Capture the cell that displays the provided text and extract its [X, Y] central coordinate. 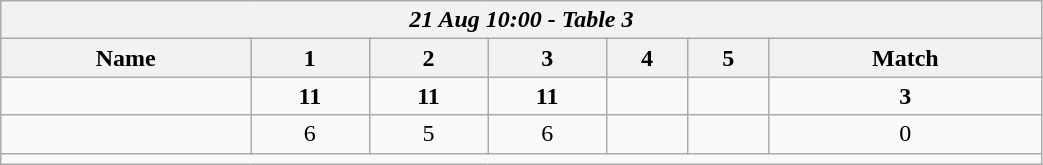
0 [906, 134]
Name [126, 58]
21 Aug 10:00 - Table 3 [522, 20]
1 [310, 58]
Match [906, 58]
4 [648, 58]
2 [428, 58]
